Find where the given text appears and provide that cell's center as [X, Y] coordinate. 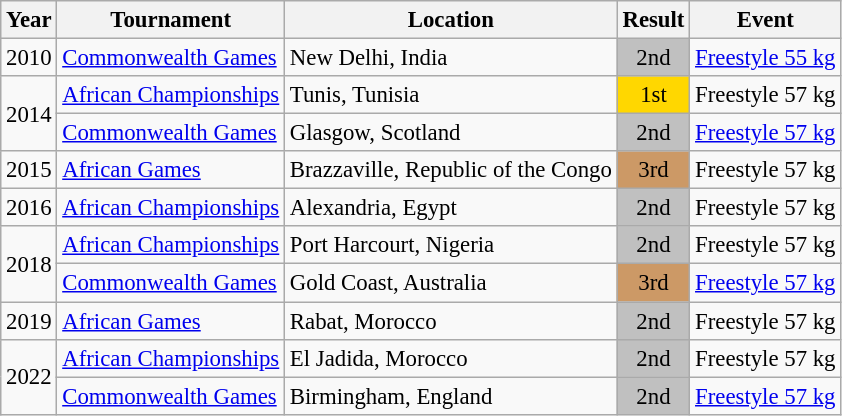
1st [654, 95]
Year [29, 20]
2014 [29, 114]
Gold Coast, Australia [452, 283]
Freestyle 55 kg [766, 58]
2010 [29, 58]
2022 [29, 376]
Port Harcourt, Nigeria [452, 245]
New Delhi, India [452, 58]
Location [452, 20]
El Jadida, Morocco [452, 358]
Rabat, Morocco [452, 321]
Brazzaville, Republic of the Congo [452, 170]
Event [766, 20]
Tournament [171, 20]
2016 [29, 208]
2019 [29, 321]
Birmingham, England [452, 396]
Result [654, 20]
2018 [29, 264]
Alexandria, Egypt [452, 208]
Tunis, Tunisia [452, 95]
Glasgow, Scotland [452, 133]
2015 [29, 170]
